Extract the (X, Y) coordinate from the center of the cell holding the provided text.  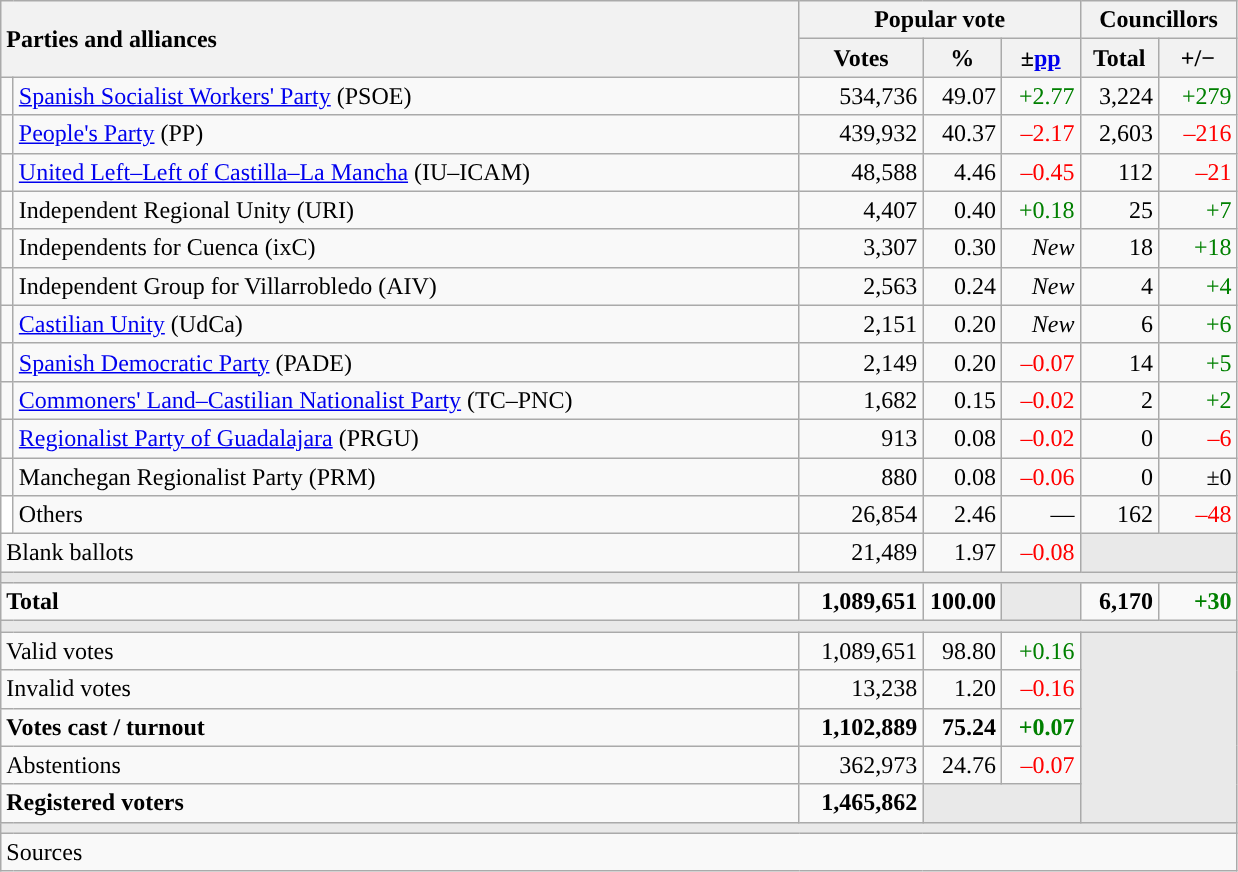
0.40 (962, 210)
Regionalist Party of Guadalajara (PRGU) (406, 438)
3,307 (861, 248)
–2.17 (1040, 134)
Manchegan Regionalist Party (PRM) (406, 477)
2,563 (861, 286)
–0.06 (1040, 477)
±pp (1040, 58)
Councillors (1158, 20)
–216 (1198, 134)
+/− (1198, 58)
–0.45 (1040, 172)
2,603 (1120, 134)
2,151 (861, 324)
+6 (1198, 324)
Castilian Unity (UdCa) (406, 324)
–6 (1198, 438)
+7 (1198, 210)
+2 (1198, 400)
Independents for Cuenca (ixC) (406, 248)
75.24 (962, 727)
100.00 (962, 602)
+4 (1198, 286)
–0.08 (1040, 553)
1.97 (962, 553)
+0.18 (1040, 210)
Others (406, 515)
2,149 (861, 362)
0.30 (962, 248)
–0.16 (1040, 689)
+5 (1198, 362)
439,932 (861, 134)
49.07 (962, 96)
Parties and alliances (400, 39)
98.80 (962, 651)
162 (1120, 515)
–21 (1198, 172)
Independent Group for Villarrobledo (AIV) (406, 286)
880 (861, 477)
Independent Regional Unity (URI) (406, 210)
Sources (619, 852)
2.46 (962, 515)
+0.16 (1040, 651)
24.76 (962, 765)
+30 (1198, 602)
–48 (1198, 515)
13,238 (861, 689)
1.20 (962, 689)
Commoners' Land–Castilian Nationalist Party (TC–PNC) (406, 400)
Spanish Socialist Workers' Party (PSOE) (406, 96)
48,588 (861, 172)
18 (1120, 248)
United Left–Left of Castilla–La Mancha (IU–ICAM) (406, 172)
+0.07 (1040, 727)
112 (1120, 172)
+2.77 (1040, 96)
Abstentions (400, 765)
534,736 (861, 96)
±0 (1198, 477)
% (962, 58)
Blank ballots (400, 553)
Votes cast / turnout (400, 727)
6,170 (1120, 602)
25 (1120, 210)
26,854 (861, 515)
21,489 (861, 553)
Popular vote (940, 20)
1,465,862 (861, 803)
Votes (861, 58)
4 (1120, 286)
2 (1120, 400)
14 (1120, 362)
Invalid votes (400, 689)
3,224 (1120, 96)
1,682 (861, 400)
0.15 (962, 400)
4,407 (861, 210)
Registered voters (400, 803)
4.46 (962, 172)
362,973 (861, 765)
+279 (1198, 96)
People's Party (PP) (406, 134)
+18 (1198, 248)
Valid votes (400, 651)
0.24 (962, 286)
— (1040, 515)
1,102,889 (861, 727)
913 (861, 438)
Spanish Democratic Party (PADE) (406, 362)
40.37 (962, 134)
6 (1120, 324)
